Identify which cell holds the provided text, then report its (x, y) central coordinate. 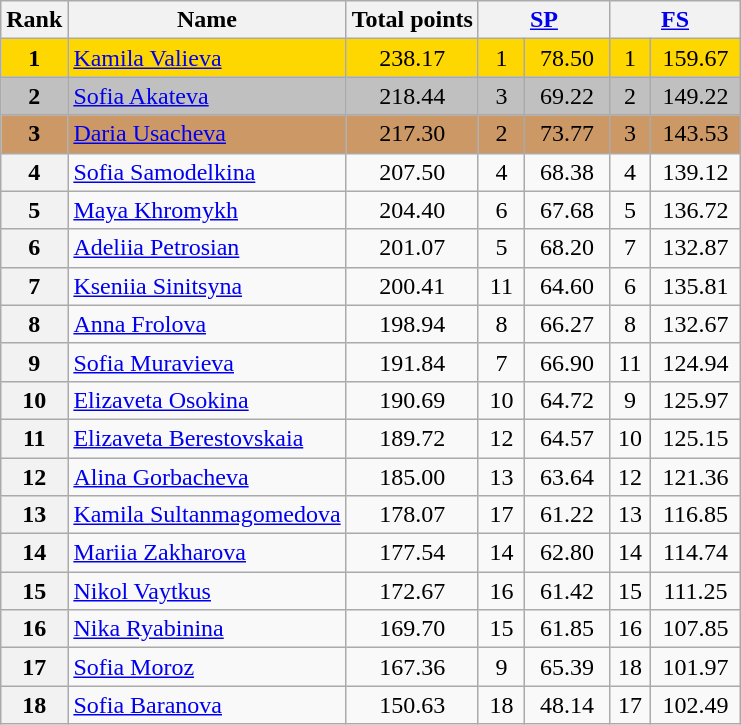
Total points (412, 20)
190.69 (412, 400)
139.12 (695, 172)
169.70 (412, 629)
143.53 (695, 134)
Sofia Akateva (207, 96)
SP (544, 20)
198.94 (412, 324)
Kamila Sultanmagomedova (207, 515)
177.54 (412, 553)
204.40 (412, 210)
68.20 (566, 248)
69.22 (566, 96)
Sofia Moroz (207, 667)
78.50 (566, 58)
Daria Usacheva (207, 134)
101.97 (695, 667)
63.64 (566, 477)
66.90 (566, 362)
66.27 (566, 324)
185.00 (412, 477)
189.72 (412, 438)
Name (207, 20)
64.72 (566, 400)
172.67 (412, 591)
114.74 (695, 553)
178.07 (412, 515)
132.87 (695, 248)
124.94 (695, 362)
136.72 (695, 210)
61.22 (566, 515)
Anna Frolova (207, 324)
167.36 (412, 667)
217.30 (412, 134)
61.42 (566, 591)
Mariia Zakharova (207, 553)
111.25 (695, 591)
Sofia Baranova (207, 705)
Elizaveta Berestovskaia (207, 438)
64.57 (566, 438)
201.07 (412, 248)
Alina Gorbacheva (207, 477)
Adeliia Petrosian (207, 248)
132.67 (695, 324)
238.17 (412, 58)
191.84 (412, 362)
125.15 (695, 438)
Kamila Valieva (207, 58)
135.81 (695, 286)
116.85 (695, 515)
107.85 (695, 629)
62.80 (566, 553)
102.49 (695, 705)
73.77 (566, 134)
125.97 (695, 400)
68.38 (566, 172)
149.22 (695, 96)
200.41 (412, 286)
Elizaveta Osokina (207, 400)
218.44 (412, 96)
Nika Ryabinina (207, 629)
48.14 (566, 705)
61.85 (566, 629)
65.39 (566, 667)
Kseniia Sinitsyna (207, 286)
121.36 (695, 477)
FS (674, 20)
Sofia Muravieva (207, 362)
67.68 (566, 210)
Sofia Samodelkina (207, 172)
Maya Khromykh (207, 210)
159.67 (695, 58)
Rank (34, 20)
207.50 (412, 172)
150.63 (412, 705)
64.60 (566, 286)
Nikol Vaytkus (207, 591)
